Find where the given text appears and provide that cell's center as (X, Y) coordinate. 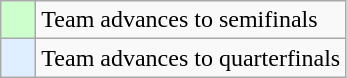
Team advances to quarterfinals (191, 58)
Team advances to semifinals (191, 20)
